Identify which cell holds the provided text, then report its (x, y) central coordinate. 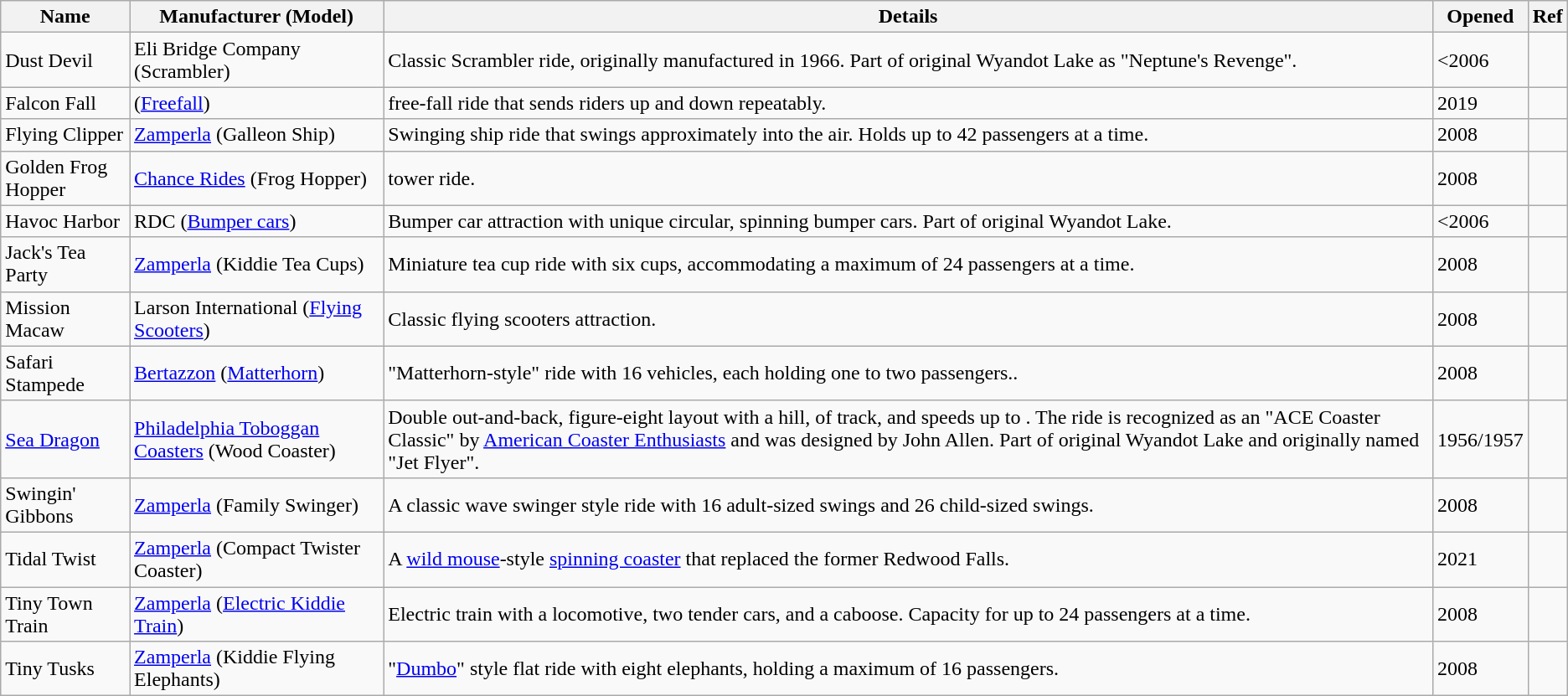
Tiny Town Train (65, 613)
Swingin' Gibbons (65, 504)
Electric train with a locomotive, two tender cars, and a caboose. Capacity for up to 24 passengers at a time. (908, 613)
"Matterhorn-style" ride with 16 vehicles, each holding one to two passengers.. (908, 374)
Zamperla (Electric Kiddie Train) (256, 613)
Zamperla (Kiddie Tea Cups) (256, 265)
Details (908, 17)
Zamperla (Family Swinger) (256, 504)
RDC (Bumper cars) (256, 221)
Tidal Twist (65, 559)
Name (65, 17)
2019 (1480, 103)
"Dumbo" style flat ride with eight elephants, holding a maximum of 16 passengers. (908, 668)
Classic flying scooters attraction. (908, 318)
Sea Dragon (65, 439)
Chance Rides (Frog Hopper) (256, 178)
Safari Stampede (65, 374)
A wild mouse-style spinning coaster that replaced the former Redwood Falls. (908, 559)
free-fall ride that sends riders up and down repeatably. (908, 103)
Falcon Fall (65, 103)
1956/1957 (1480, 439)
Bertazzon (Matterhorn) (256, 374)
Philadelphia Toboggan Coasters (Wood Coaster) (256, 439)
Flying Clipper (65, 135)
Mission Macaw (65, 318)
Golden Frog Hopper (65, 178)
Jack's Tea Party (65, 265)
Manufacturer (Model) (256, 17)
Zamperla (Kiddie Flying Elephants) (256, 668)
tower ride. (908, 178)
Classic Scrambler ride, originally manufactured in 1966. Part of original Wyandot Lake as "Neptune's Revenge". (908, 60)
Swinging ship ride that swings approximately into the air. Holds up to 42 passengers at a time. (908, 135)
Ref (1548, 17)
Havoc Harbor (65, 221)
Eli Bridge Company (Scrambler) (256, 60)
Larson International (Flying Scooters) (256, 318)
Zamperla (Compact Twister Coaster) (256, 559)
Zamperla (Galleon Ship) (256, 135)
A classic wave swinger style ride with 16 adult-sized swings and 26 child-sized swings. (908, 504)
Miniature tea cup ride with six cups, accommodating a maximum of 24 passengers at a time. (908, 265)
Bumper car attraction with unique circular, spinning bumper cars. Part of original Wyandot Lake. (908, 221)
2021 (1480, 559)
Dust Devil (65, 60)
(Freefall) (256, 103)
Tiny Tusks (65, 668)
Opened (1480, 17)
